Pinpoint the cell where the given text exists, returning its [x, y] midpoint coordinate. 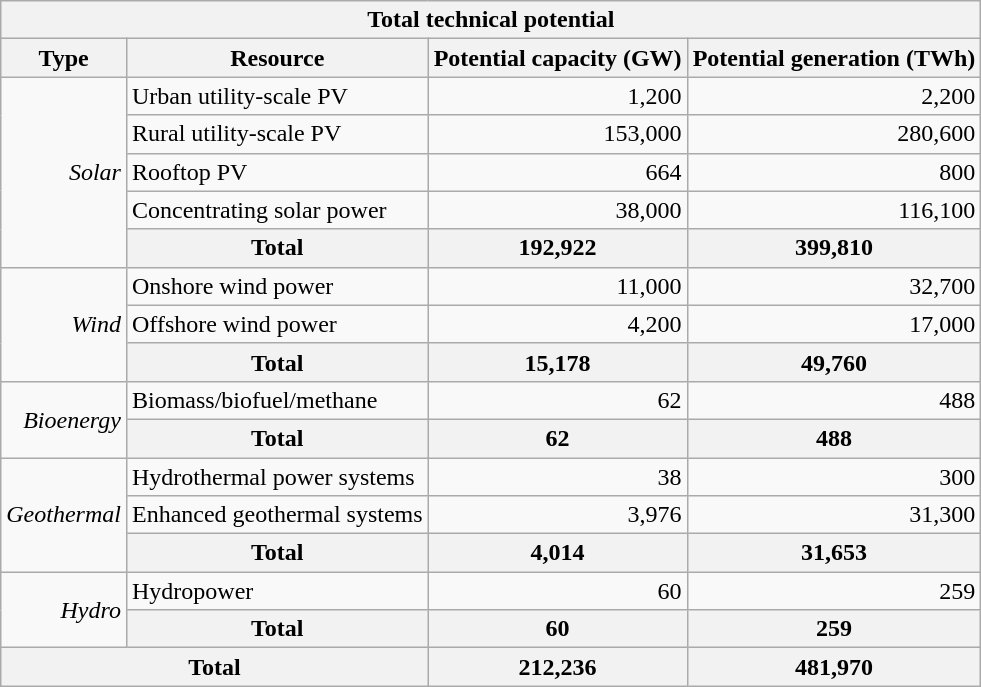
38,000 [558, 210]
11,000 [558, 286]
116,100 [834, 210]
Total technical potential [491, 20]
31,300 [834, 515]
280,600 [834, 134]
212,236 [558, 667]
38 [558, 477]
Hydro [64, 610]
Rural utility-scale PV [277, 134]
Resource [277, 58]
Bioenergy [64, 419]
3,976 [558, 515]
399,810 [834, 248]
4,200 [558, 324]
300 [834, 477]
17,000 [834, 324]
4,014 [558, 553]
Concentrating solar power [277, 210]
1,200 [558, 96]
15,178 [558, 362]
Hydropower [277, 591]
2,200 [834, 96]
49,760 [834, 362]
192,922 [558, 248]
Urban utility-scale PV [277, 96]
Offshore wind power [277, 324]
Solar [64, 172]
31,653 [834, 553]
Hydrothermal power systems [277, 477]
32,700 [834, 286]
Rooftop PV [277, 172]
153,000 [558, 134]
664 [558, 172]
Onshore wind power [277, 286]
Enhanced geothermal systems [277, 515]
800 [834, 172]
Biomass/biofuel/methane [277, 400]
Potential generation (TWh) [834, 58]
Geothermal [64, 515]
Potential capacity (GW) [558, 58]
Type [64, 58]
Wind [64, 324]
481,970 [834, 667]
